Return [x, y] of the center of cell containing provided text 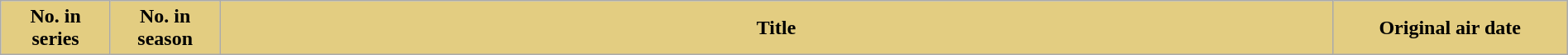
No. inseason [165, 28]
Title [776, 28]
No. inseries [56, 28]
Original air date [1450, 28]
